Locate the cell with the specified text and output its (x, y) center coordinate. 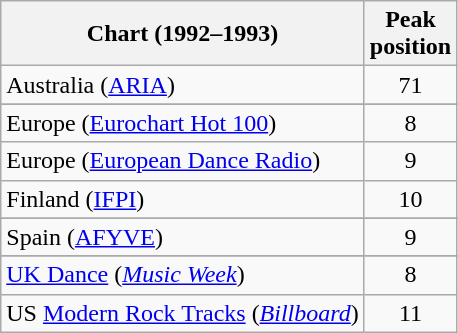
Peakposition (410, 34)
Chart (1992–1993) (183, 34)
Australia (ARIA) (183, 85)
Spain (AFYVE) (183, 237)
Europe (European Dance Radio) (183, 161)
71 (410, 85)
10 (410, 199)
Finland (IFPI) (183, 199)
UK Dance (Music Week) (183, 275)
US Modern Rock Tracks (Billboard) (183, 313)
11 (410, 313)
Europe (Eurochart Hot 100) (183, 123)
